Provide the [X, Y] coordinate of the cell's center where the given text is located.  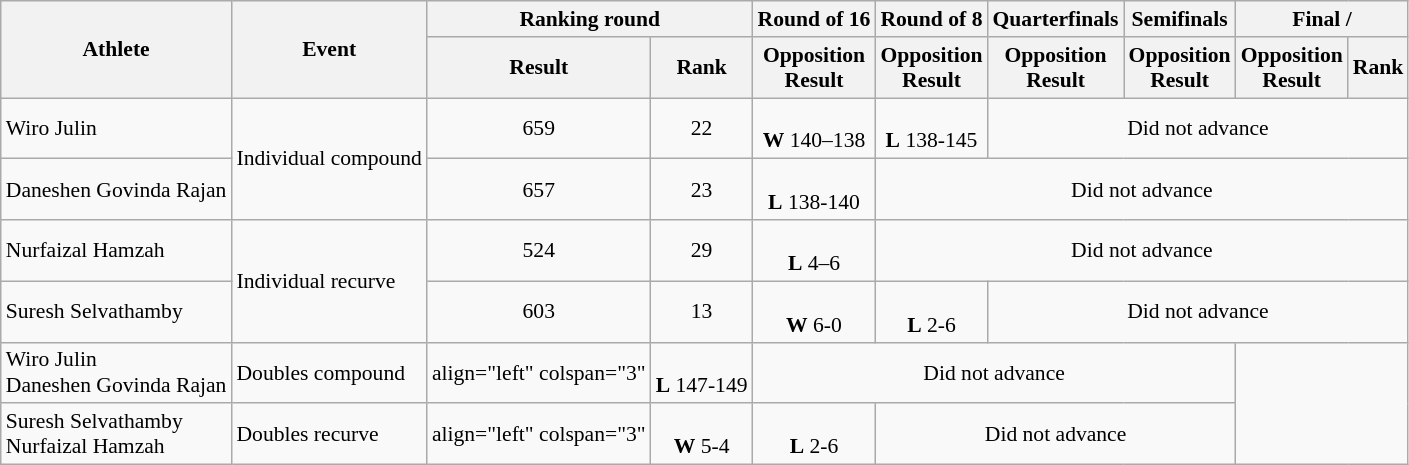
L 4–6 [814, 250]
29 [702, 250]
603 [539, 312]
Doubles compound [328, 372]
Daneshen Govinda Rajan [116, 190]
Wiro Julin [116, 128]
524 [539, 250]
13 [702, 312]
Suresh Selvathamby [116, 312]
Individual recurve [328, 281]
Athlete [116, 50]
W 6-0 [814, 312]
Doubles recurve [328, 434]
22 [702, 128]
L 138-145 [931, 128]
659 [539, 128]
Nurfaizal Hamzah [116, 250]
23 [702, 190]
L 138-140 [814, 190]
Round of 8 [931, 19]
Suresh SelvathambyNurfaizal Hamzah [116, 434]
Individual compound [328, 159]
Round of 16 [814, 19]
Quarterfinals [1056, 19]
Wiro JulinDaneshen Govinda Rajan [116, 372]
Event [328, 50]
W 5-4 [702, 434]
Semifinals [1180, 19]
W 140–138 [814, 128]
Ranking round [590, 19]
Result [539, 68]
Final / [1322, 19]
L 147-149 [702, 372]
657 [539, 190]
